Detect which cell encompasses the target text, then output its [x, y] center coordinate. 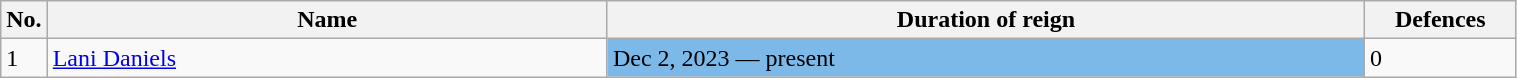
Name [327, 20]
Defences [1441, 20]
Dec 2, 2023 — present [986, 58]
Lani Daniels [327, 58]
0 [1441, 58]
Duration of reign [986, 20]
No. [24, 20]
1 [24, 58]
